Return the [x, y] coordinate for the center point of the cell that contains the specified text.  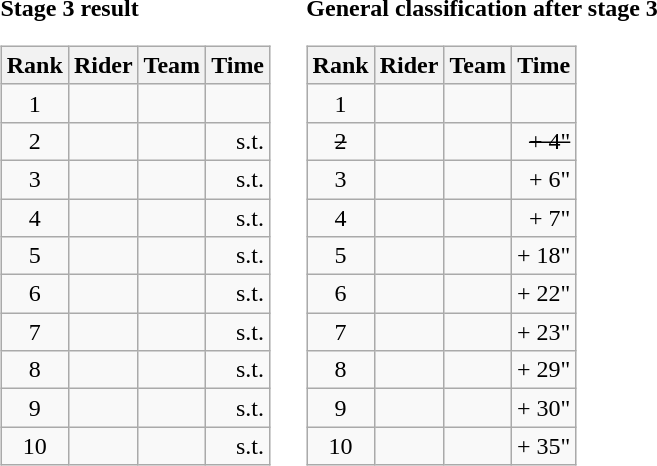
+ 6" [543, 179]
+ 30" [543, 408]
+ 18" [543, 256]
+ 4" [543, 141]
+ 29" [543, 370]
+ 22" [543, 294]
+ 7" [543, 217]
+ 23" [543, 332]
+ 35" [543, 446]
